Identify which cell holds the provided text, then report its [x, y] central coordinate. 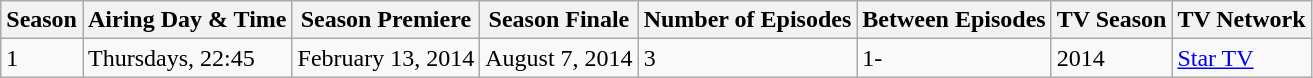
TV Network [1242, 20]
2014 [1112, 58]
February 13, 2014 [386, 58]
1- [954, 58]
Number of Episodes [748, 20]
August 7, 2014 [559, 58]
Season Finale [559, 20]
Thursdays, 22:45 [187, 58]
Season Premiere [386, 20]
Season [42, 20]
TV Season [1112, 20]
Between Episodes [954, 20]
3 [748, 58]
Airing Day & Time [187, 20]
1 [42, 58]
Star TV [1242, 58]
